Identify which cell holds the provided text, then report its [x, y] central coordinate. 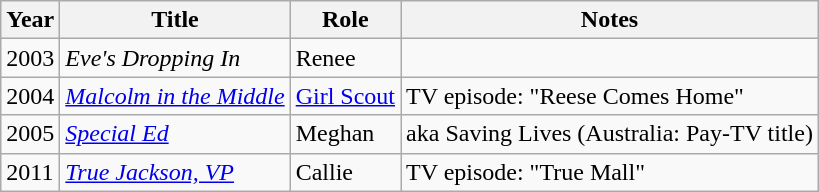
Malcolm in the Middle [175, 96]
2003 [30, 58]
Role [345, 20]
aka Saving Lives (Australia: Pay-TV title) [610, 134]
Eve's Dropping In [175, 58]
Renee [345, 58]
2011 [30, 172]
TV episode: "True Mall" [610, 172]
True Jackson, VP [175, 172]
Callie [345, 172]
Year [30, 20]
Special Ed [175, 134]
Title [175, 20]
Notes [610, 20]
TV episode: "Reese Comes Home" [610, 96]
2005 [30, 134]
2004 [30, 96]
Girl Scout [345, 96]
Meghan [345, 134]
